Determine the [X, Y] coordinate at the center of the cell enclosing the given text.  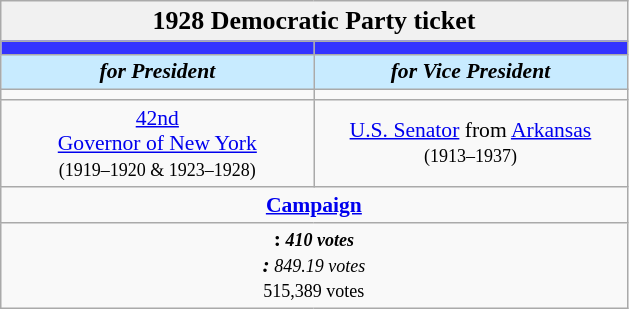
Campaign [314, 205]
U.S. Senator from Arkansas(1913–1937) [470, 144]
1928 Democratic Party ticket [314, 21]
for President [158, 72]
42ndGovernor of New York(1919–1920 & 1923–1928) [158, 144]
: 410 votes: 849.19 votes515,389 votes [314, 266]
for Vice President [470, 72]
